Return the [X, Y] coordinate for the center point of the cell that contains the specified text.  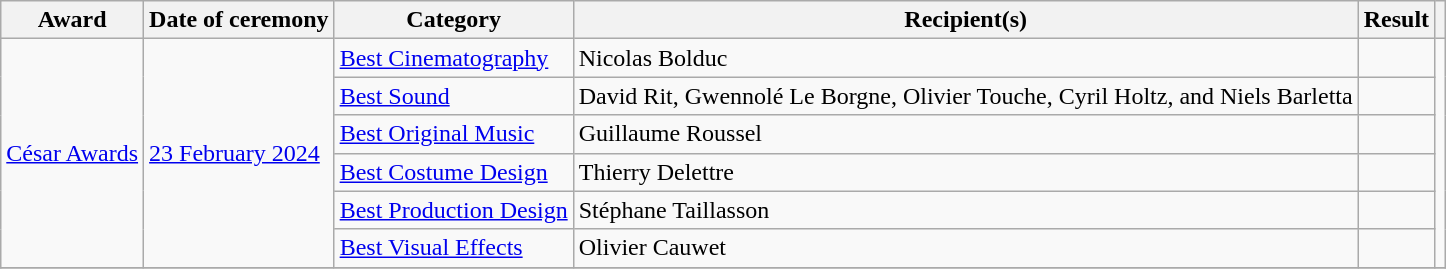
Best Visual Effects [454, 248]
Nicolas Bolduc [966, 58]
Category [454, 20]
Best Sound [454, 96]
Stéphane Taillasson [966, 210]
David Rit, Gwennolé Le Borgne, Olivier Touche, Cyril Holtz, and Niels Barletta [966, 96]
Best Cinematography [454, 58]
Best Costume Design [454, 172]
Date of ceremony [240, 20]
Result [1396, 20]
23 February 2024 [240, 153]
Olivier Cauwet [966, 248]
Award [72, 20]
Guillaume Roussel [966, 134]
Best Production Design [454, 210]
Best Original Music [454, 134]
Recipient(s) [966, 20]
César Awards [72, 153]
Thierry Delettre [966, 172]
